Capture the cell that displays the provided text and extract its (x, y) central coordinate. 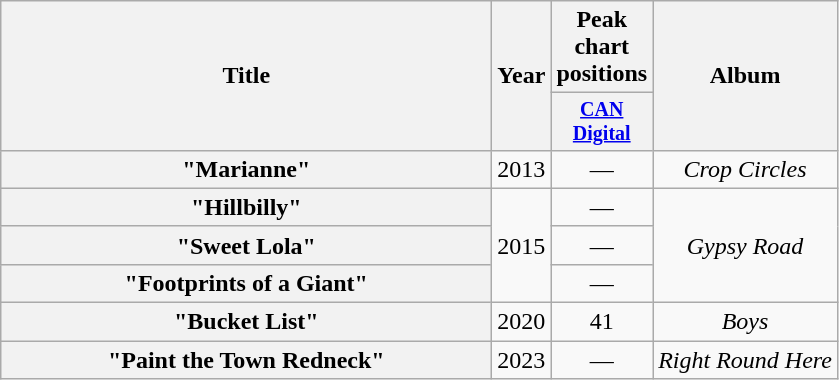
"Sweet Lola" (246, 245)
"Bucket List" (246, 322)
"Paint the Town Redneck" (246, 360)
2023 (522, 360)
2015 (522, 245)
41 (602, 322)
"Footprints of a Giant" (246, 283)
2013 (522, 169)
Crop Circles (746, 169)
Right Round Here (746, 360)
Title (246, 76)
Boys (746, 322)
Album (746, 76)
2020 (522, 322)
"Marianne" (246, 169)
Year (522, 76)
CAN Digital (602, 122)
Peak chartpositions (602, 47)
Gypsy Road (746, 245)
"Hillbilly" (246, 207)
